Locate the cell with the specified text and output its [X, Y] center coordinate. 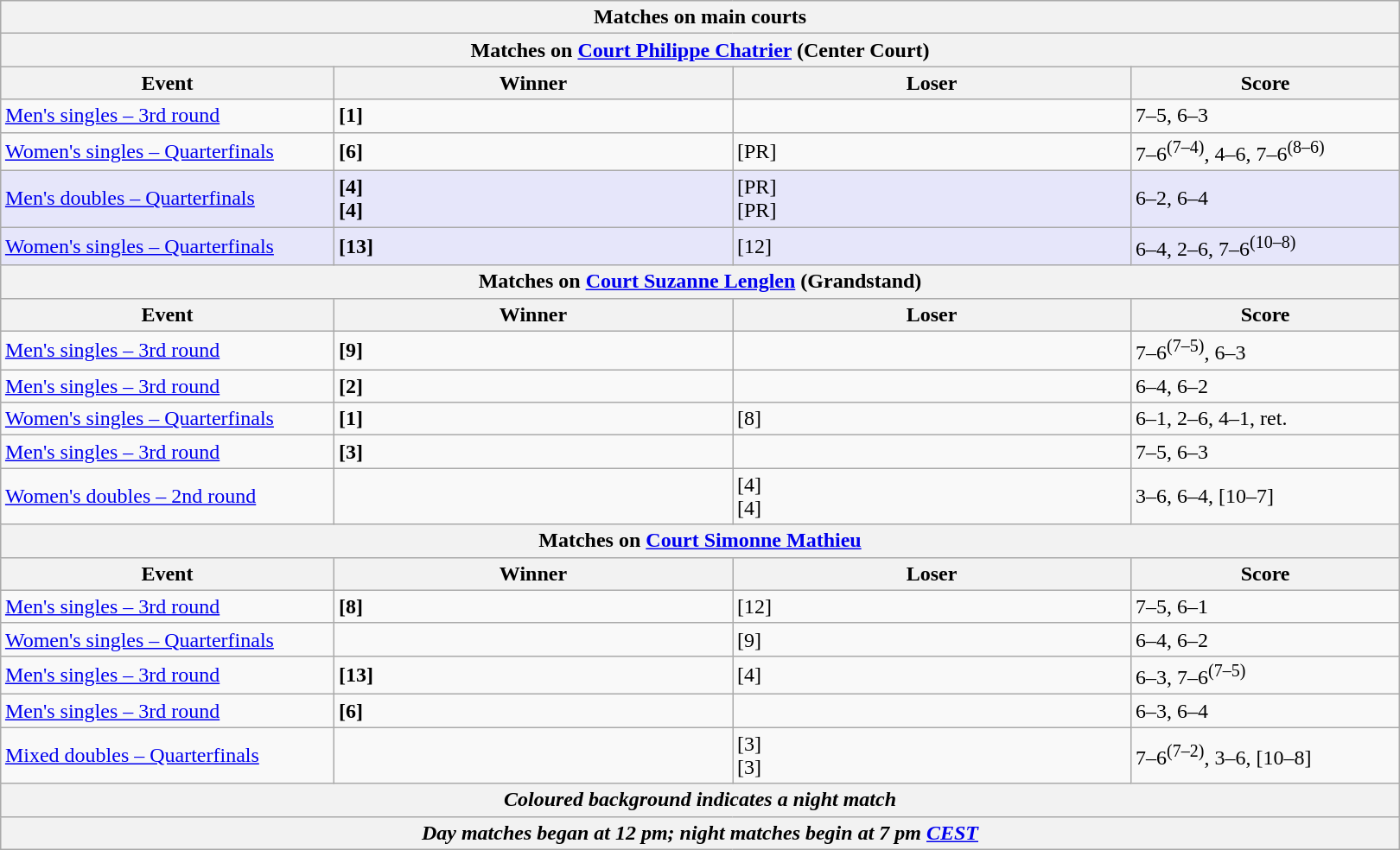
[4] [932, 676]
[3] [532, 452]
Matches on Court Simonne Mathieu [700, 541]
[PR] [932, 152]
6–2, 6–4 [1265, 199]
7–6(7–5), 6–3 [1265, 351]
7–6(7–2), 3–6, [10–8] [1265, 755]
Mixed doubles – Quarterfinals [167, 755]
Matches on Court Philippe Chatrier (Center Court) [700, 50]
Matches on main courts [700, 17]
[2] [532, 386]
Day matches began at 12 pm; night matches begin at 7 pm CEST [700, 833]
6–4, 2–6, 7–6(10–8) [1265, 247]
Matches on Court Suzanne Lenglen (Grandstand) [700, 282]
6–3, 7–6(7–5) [1265, 676]
[PR] [PR] [932, 199]
7–5, 6–1 [1265, 606]
Coloured background indicates a night match [700, 800]
Men's doubles – Quarterfinals [167, 199]
3–6, 6–4, [10–7] [1265, 496]
7–6(7–4), 4–6, 7–6(8–6) [1265, 152]
[3] [3] [932, 755]
6–3, 6–4 [1265, 711]
6–1, 2–6, 4–1, ret. [1265, 419]
Women's doubles – 2nd round [167, 496]
